Pinpoint the cell where the given text exists, returning its [x, y] midpoint coordinate. 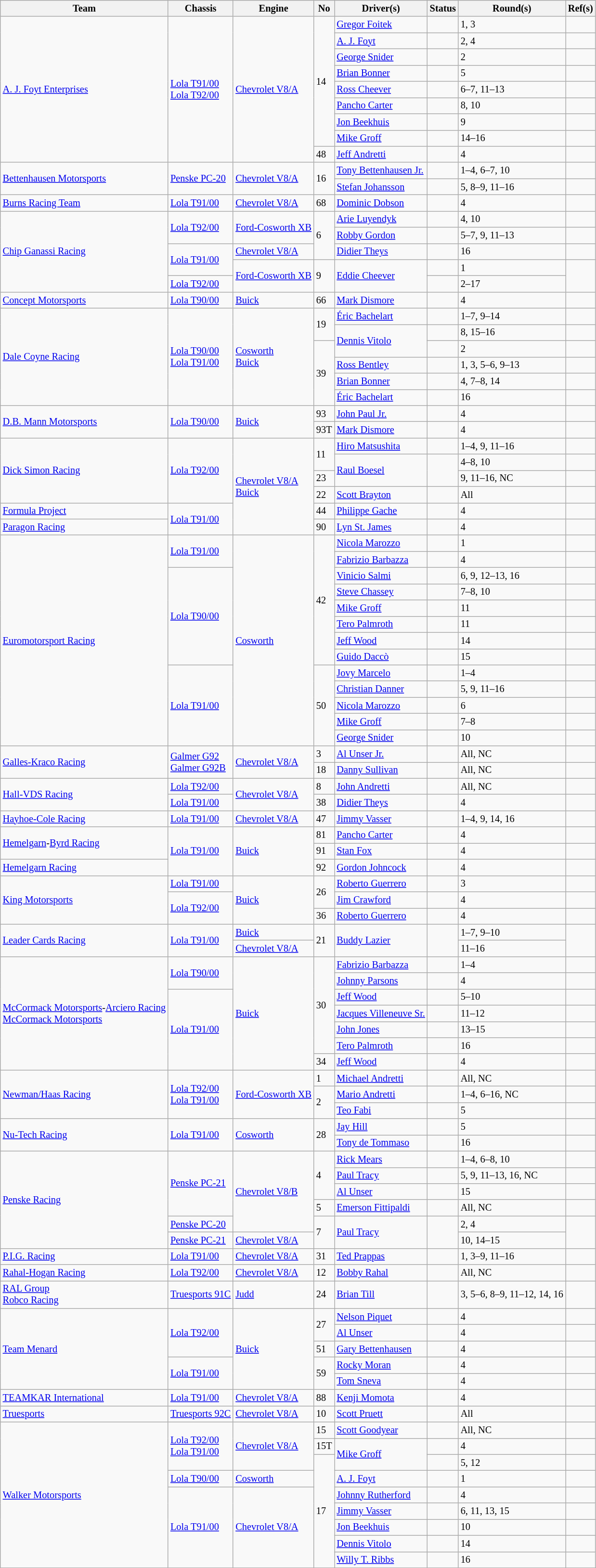
Chevrolet V8/B [273, 1191]
5, 9, 11–13, 16, NC [512, 1176]
Gregor Foitek [381, 25]
6, 9, 12–13, 16 [512, 575]
1, 3, 5–6, 9–13 [512, 365]
Rick Mears [381, 1159]
Newman/Haas Racing [84, 1094]
5, 9, 11–16 [512, 689]
4, 10 [512, 219]
Buddy Lazier [381, 940]
Hemelgarn-Byrd Racing [84, 843]
27 [324, 1324]
1, 3–9, 11–16 [512, 1256]
1–7, 9–10 [512, 932]
Driver(s) [381, 8]
Chip Ganassi Racing [84, 251]
5–7, 9, 11–13 [512, 235]
Ross Cheever [381, 90]
Euromotorsport Racing [84, 640]
9, 11–16, NC [512, 478]
King Motorsports [84, 900]
Brian Till [381, 1294]
Chassis [200, 8]
2–17 [512, 284]
Gary Bettenhausen [381, 1349]
Kenji Momota [381, 1398]
90 [324, 527]
42 [324, 600]
91 [324, 851]
13–15 [512, 1030]
93T [324, 430]
Bobby Rahal [381, 1273]
17 [324, 1511]
D.B. Mann Motorsports [84, 422]
38 [324, 803]
88 [324, 1398]
Willy T. Ribbs [381, 1560]
1–4, 9, 14, 16 [512, 819]
Scott Goodyear [381, 1430]
Danny Sullivan [381, 770]
Penske Racing [84, 1200]
Engine [273, 8]
Hall-VDS Racing [84, 795]
Jeff Andretti [381, 154]
7 [324, 1232]
A. J. Foyt Enterprises [84, 90]
TEAMKAR International [84, 1398]
Ref(s) [581, 8]
1–4, 9, 11–16 [512, 446]
Truesports 92C [200, 1414]
4–8, 10 [512, 462]
18 [324, 770]
Ted Prappas [381, 1256]
Jovy Marcelo [381, 673]
Scott Pruett [381, 1414]
34 [324, 1062]
Paragon Racing [84, 527]
Lola T90/00Lola T91/00 [200, 357]
Galmer G92Galmer G92B [200, 762]
Gordon Johncock [381, 867]
51 [324, 1349]
22 [324, 495]
Truesports 91C [200, 1294]
P.I.G. Racing [84, 1256]
McCormack Motorsports-Arciero RacingMcCormack Motorsports [84, 1013]
19 [324, 325]
Nelson Piquet [381, 1317]
31 [324, 1256]
Formula Project [84, 511]
Dominic Dobson [381, 203]
Jay Hill [381, 1127]
Lola T91/00Lola T92/00 [200, 90]
11–16 [512, 948]
39 [324, 373]
John Paul Jr. [381, 414]
Bettenhausen Motorsports [84, 178]
Galles-Kraco Racing [84, 762]
26 [324, 892]
Jim Crawford [381, 900]
Tony de Tommaso [381, 1143]
5, 8–9, 11–16 [512, 187]
Eddie Cheever [381, 275]
Burns Racing Team [84, 203]
81 [324, 835]
Robby Gordon [381, 235]
Johnny Parsons [381, 981]
Scott Brayton [381, 495]
Team Menard [84, 1349]
44 [324, 511]
1–4, 6–8, 10 [512, 1159]
John Andretti [381, 786]
Al Unser Jr. [381, 754]
Leader Cards Racing [84, 940]
1–7, 9–14 [512, 316]
CosworthBuick [273, 357]
Round(s) [512, 8]
21 [324, 940]
Concept Motorsports [84, 300]
Tony Bettenhausen Jr. [381, 170]
30 [324, 1005]
Philippe Gache [381, 511]
23 [324, 478]
Dale Coyne Racing [84, 357]
48 [324, 154]
28 [324, 1135]
Arie Luyendyk [381, 219]
8, 10 [512, 105]
5, 12 [512, 1463]
John Jones [381, 1030]
Walker Motorsports [84, 1495]
Judd [273, 1294]
6–7, 11–13 [512, 90]
36 [324, 916]
No [324, 8]
92 [324, 867]
Stan Fox [381, 851]
24 [324, 1294]
7–8, 10 [512, 592]
66 [324, 300]
68 [324, 203]
Christian Danner [381, 689]
1–4, 6–7, 10 [512, 170]
93 [324, 414]
Johnny Rutherford [381, 1495]
7–8 [512, 721]
Raul Boesel [381, 470]
Team [84, 8]
10, 14–15 [512, 1240]
Stefan Johansson [381, 187]
12 [324, 1273]
50 [324, 705]
1, 3 [512, 25]
Hayhoe-Cole Racing [84, 819]
3, 5–6, 8–9, 11–12, 14, 16 [512, 1294]
RAL GroupRobco Racing [84, 1294]
Michael Andretti [381, 1078]
Hiro Matsushita [381, 446]
Steve Chassey [381, 592]
Dick Simon Racing [84, 470]
6, 11, 13, 15 [512, 1511]
Teo Fabi [381, 1111]
Rocky Moran [381, 1365]
4, 7–8, 14 [512, 381]
Rahal-Hogan Racing [84, 1273]
Status [443, 8]
Vinicio Salmi [381, 575]
47 [324, 819]
Guido Daccò [381, 657]
11–12 [512, 1013]
1–4, 6–16, NC [512, 1094]
14–16 [512, 138]
Truesports [84, 1414]
Ross Bentley [381, 365]
5–10 [512, 997]
Lyn St. James [381, 527]
Mario Andretti [381, 1094]
15T [324, 1446]
Chevrolet V8/ABuick [273, 486]
Nu-Tech Racing [84, 1135]
Tom Sneva [381, 1381]
8, 15–16 [512, 332]
8 [324, 786]
Hemelgarn Racing [84, 867]
Jacques Villeneuve Sr. [381, 1013]
59 [324, 1373]
Emerson Fittipaldi [381, 1208]
